Extract the [X, Y] coordinate from the center of the cell holding the provided text.  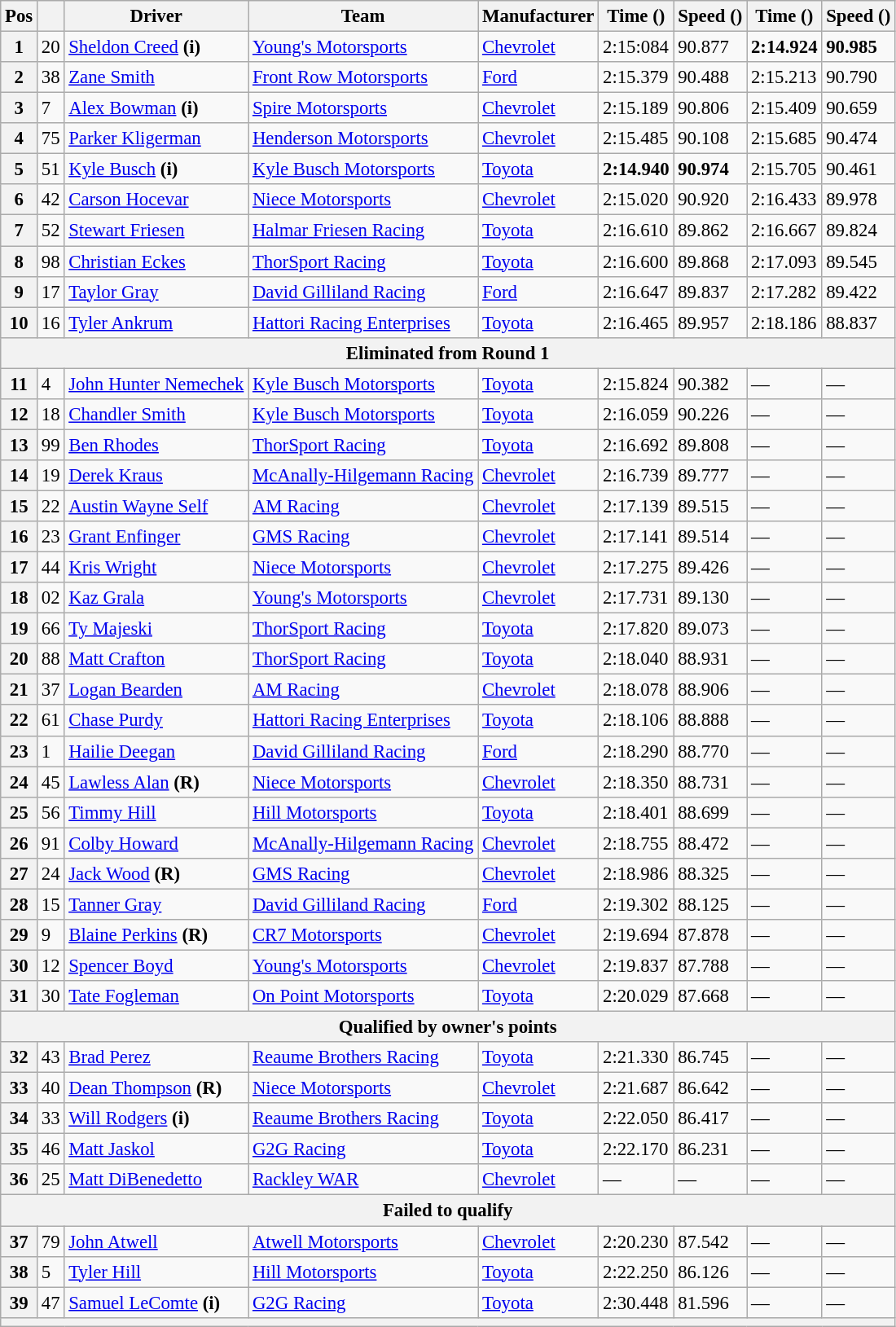
2:14.940 [636, 169]
29 [20, 935]
90.108 [710, 138]
2:17.731 [636, 598]
86.417 [710, 1118]
87.878 [710, 935]
99 [51, 445]
2:15.409 [784, 108]
2:22.250 [636, 1272]
13 [20, 445]
Blaine Perkins (R) [156, 935]
89.978 [859, 200]
51 [51, 169]
Eliminated from Round 1 [448, 353]
2:21.687 [636, 1088]
Kyle Busch (i) [156, 169]
21 [20, 690]
2:18.040 [636, 659]
Taylor Gray [156, 292]
88.770 [710, 751]
39 [20, 1303]
88 [51, 659]
2:17.093 [784, 261]
90.974 [710, 169]
Christian Eckes [156, 261]
2:17.275 [636, 568]
35 [20, 1149]
Tyler Ankrum [156, 323]
40 [51, 1088]
14 [20, 476]
2:16.692 [636, 445]
86.126 [710, 1272]
Kaz Grala [156, 598]
Tate Fogleman [156, 996]
87.668 [710, 996]
89.824 [859, 231]
46 [51, 1149]
2:15.020 [636, 200]
89.545 [859, 261]
2:20.029 [636, 996]
Qualified by owner's points [448, 1027]
2:20.230 [636, 1241]
28 [20, 904]
2:17.141 [636, 537]
Brad Perez [156, 1057]
Atwell Motorsports [363, 1241]
Grant Enfinger [156, 537]
88.699 [710, 812]
2:17.282 [784, 292]
90.226 [710, 415]
2:17.820 [636, 629]
Rackley WAR [363, 1180]
Austin Wayne Self [156, 506]
81.596 [710, 1303]
86.642 [710, 1088]
2:15.213 [784, 77]
86.745 [710, 1057]
89.837 [710, 292]
90.790 [859, 77]
Jack Wood (R) [156, 874]
8 [20, 261]
2:19.302 [636, 904]
2:16.433 [784, 200]
Halmar Friesen Racing [363, 231]
Front Row Motorsports [363, 77]
2:15.685 [784, 138]
89.130 [710, 598]
87.542 [710, 1241]
2:19.694 [636, 935]
2:16.739 [636, 476]
2:18.350 [636, 782]
Matt DiBenedetto [156, 1180]
98 [51, 261]
2:18.401 [636, 812]
Ben Rhodes [156, 445]
90.806 [710, 108]
79 [51, 1241]
2:16.610 [636, 231]
89.422 [859, 292]
Hailie Deegan [156, 751]
89.862 [710, 231]
87.788 [710, 965]
89.073 [710, 629]
11 [20, 384]
45 [51, 782]
On Point Motorsports [363, 996]
2:21.330 [636, 1057]
Matt Jaskol [156, 1149]
Ty Majeski [156, 629]
90.659 [859, 108]
Matt Crafton [156, 659]
Chase Purdy [156, 721]
2:15.189 [636, 108]
Team [363, 16]
John Atwell [156, 1241]
Stewart Friesen [156, 231]
2:15.824 [636, 384]
Samuel LeComte (i) [156, 1303]
2 [20, 77]
2:16.600 [636, 261]
89.957 [710, 323]
88.837 [859, 323]
88.325 [710, 874]
Tyler Hill [156, 1272]
2:15.379 [636, 77]
02 [51, 598]
90.877 [710, 47]
90.488 [710, 77]
89.808 [710, 445]
2:18.755 [636, 843]
2:18.290 [636, 751]
88.931 [710, 659]
Spencer Boyd [156, 965]
36 [20, 1180]
2:18.186 [784, 323]
2:15.485 [636, 138]
Zane Smith [156, 77]
2:16.667 [784, 231]
Dean Thompson (R) [156, 1088]
Manufacturer [538, 16]
Sheldon Creed (i) [156, 47]
10 [20, 323]
Lawless Alan (R) [156, 782]
Derek Kraus [156, 476]
Kris Wright [156, 568]
Parker Kligerman [156, 138]
Driver [156, 16]
88.906 [710, 690]
Logan Bearden [156, 690]
26 [20, 843]
2:18.986 [636, 874]
6 [20, 200]
John Hunter Nemechek [156, 384]
75 [51, 138]
Chandler Smith [156, 415]
2:19.837 [636, 965]
89.514 [710, 537]
88.472 [710, 843]
Alex Bowman (i) [156, 108]
2:30.448 [636, 1303]
27 [20, 874]
66 [51, 629]
52 [51, 231]
Spire Motorsports [363, 108]
89.426 [710, 568]
61 [51, 721]
88.125 [710, 904]
Timmy Hill [156, 812]
44 [51, 568]
Pos [20, 16]
2:15:084 [636, 47]
42 [51, 200]
31 [20, 996]
CR7 Motorsports [363, 935]
2:22.170 [636, 1149]
2:18.106 [636, 721]
Colby Howard [156, 843]
Will Rodgers (i) [156, 1118]
3 [20, 108]
Tanner Gray [156, 904]
90.474 [859, 138]
56 [51, 812]
32 [20, 1057]
90.461 [859, 169]
2:18.078 [636, 690]
89.777 [710, 476]
88.731 [710, 782]
Henderson Motorsports [363, 138]
47 [51, 1303]
90.382 [710, 384]
Failed to qualify [448, 1211]
2:22.050 [636, 1118]
89.868 [710, 261]
91 [51, 843]
34 [20, 1118]
88.888 [710, 721]
89.515 [710, 506]
2:16.465 [636, 323]
2:14.924 [784, 47]
2:15.705 [784, 169]
43 [51, 1057]
90.985 [859, 47]
2:16.647 [636, 292]
90.920 [710, 200]
Carson Hocevar [156, 200]
2:16.059 [636, 415]
86.231 [710, 1149]
2:17.139 [636, 506]
